Provide the (x, y) coordinate of the cell's center where the given text is located.  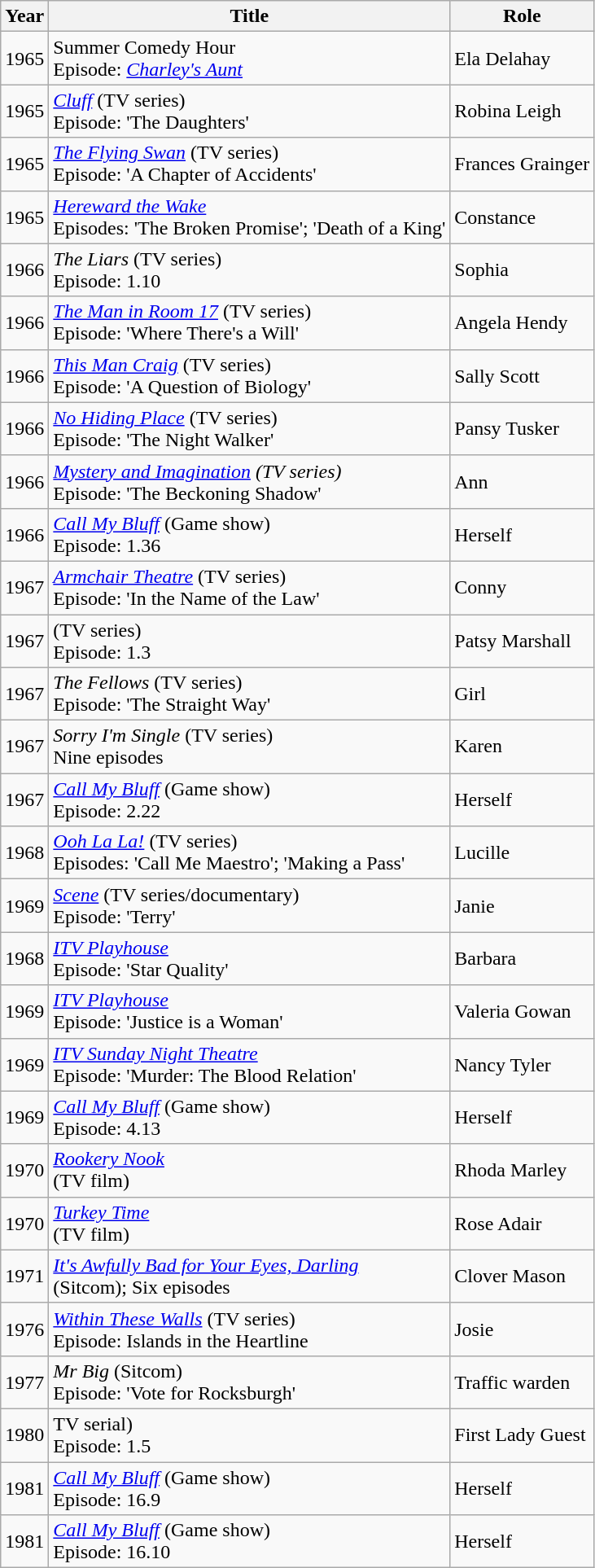
Mystery and Imagination (TV series)Episode: 'The Beckoning Shadow' (249, 482)
Turkey Time(TV film) (249, 1223)
Role (523, 16)
Robina Leigh (523, 111)
The Flying Swan (TV series)Episode: 'A Chapter of Accidents' (249, 164)
Hereward the Wake Episodes: 'The Broken Promise'; 'Death of a King' (249, 217)
Cluff (TV series)Episode: 'The Daughters' (249, 111)
Call My Bluff (Game show)Episode: 16.9 (249, 1488)
Girl (523, 694)
1980 (24, 1434)
Call My Bluff (Game show)Episode: 2.22 (249, 799)
Janie (523, 905)
No Hiding Place (TV series)Episode: 'The Night Walker' (249, 428)
Nancy Tyler (523, 1065)
TV serial)Episode: 1.5 (249, 1434)
Sorry I'm Single (TV series)Nine episodes (249, 747)
Call My Bluff (Game show)Episode: 4.13 (249, 1117)
Ela Delahay (523, 59)
Clover Mason (523, 1277)
Valeria Gowan (523, 1011)
Ooh La La! (TV series)Episodes: 'Call Me Maestro'; 'Making a Pass' (249, 853)
Armchair Theatre (TV series)Episode: 'In the Name of the Law' (249, 588)
Year (24, 16)
Sally Scott (523, 376)
Rookery Nook(TV film) (249, 1171)
Traffic warden (523, 1382)
The Man in Room 17 (TV series)Episode: 'Where There's a Will' (249, 322)
Josie (523, 1329)
ITV PlayhouseEpisode: 'Star Quality' (249, 959)
Sophia (523, 270)
Rhoda Marley (523, 1171)
Pansy Tusker (523, 428)
The Fellows (TV series)Episode: 'The Straight Way' (249, 694)
Patsy Marshall (523, 640)
Barbara (523, 959)
1971 (24, 1277)
Call My Bluff (Game show)Episode: 16.10 (249, 1542)
Call My Bluff (Game show)Episode: 1.36 (249, 534)
Summer Comedy HourEpisode: Charley's Aunt (249, 59)
Rose Adair (523, 1223)
ITV PlayhouseEpisode: 'Justice is a Woman' (249, 1011)
Lucille (523, 853)
Ann (523, 482)
Within These Walls (TV series)Episode: Islands in the Heartline (249, 1329)
Mr Big (Sitcom)Episode: 'Vote for Rocksburgh' (249, 1382)
Constance (523, 217)
1977 (24, 1382)
Karen (523, 747)
Conny (523, 588)
This Man Craig (TV series)Episode: 'A Question of Biology' (249, 376)
Title (249, 16)
The Liars (TV series)Episode: 1.10 (249, 270)
It's Awfully Bad for Your Eyes, Darling(Sitcom); Six episodes (249, 1277)
First Lady Guest (523, 1434)
Scene (TV series/documentary)Episode: 'Terry' (249, 905)
1976 (24, 1329)
ITV Sunday Night TheatreEpisode: 'Murder: The Blood Relation' (249, 1065)
(TV series)Episode: 1.3 (249, 640)
Angela Hendy (523, 322)
Frances Grainger (523, 164)
